Locate the cell with the specified text and output its (x, y) center coordinate. 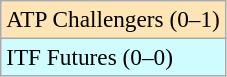
ITF Futures (0–0) (114, 57)
ATP Challengers (0–1) (114, 19)
